Locate the cell with the specified text and output its (x, y) center coordinate. 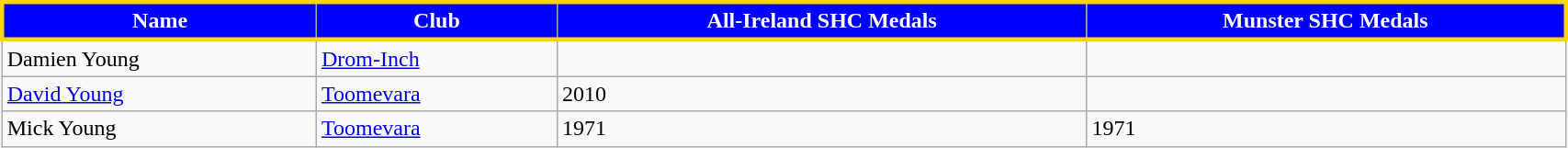
Mick Young (159, 129)
Name (159, 20)
Drom-Inch (436, 58)
2010 (821, 94)
Damien Young (159, 58)
Club (436, 20)
Munster SHC Medals (1326, 20)
David Young (159, 94)
All-Ireland SHC Medals (821, 20)
